Provide the (x, y) coordinate of the cell's center where the given text is located.  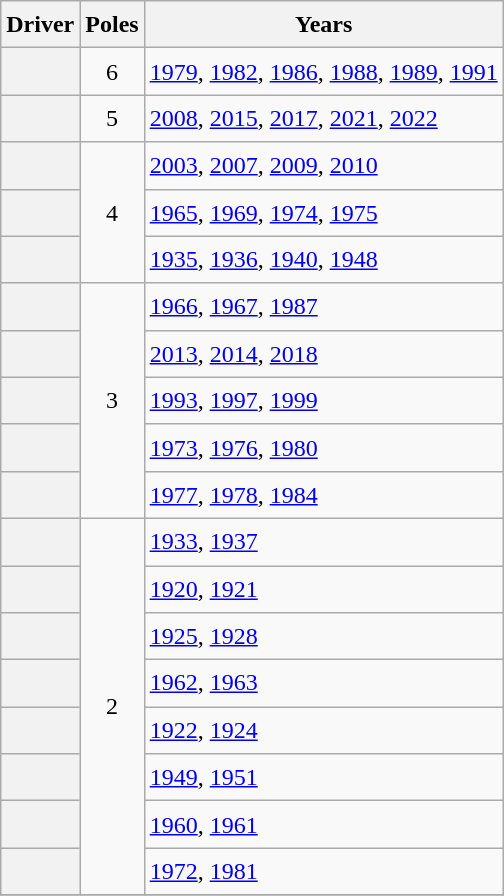
Driver (40, 24)
Poles (112, 24)
1966, 1967, 1987 (324, 306)
1965, 1969, 1974, 1975 (324, 212)
1949, 1951 (324, 778)
1962, 1963 (324, 684)
5 (112, 118)
3 (112, 400)
1972, 1981 (324, 872)
1933, 1937 (324, 542)
1935, 1936, 1940, 1948 (324, 260)
2 (112, 706)
2013, 2014, 2018 (324, 354)
1993, 1997, 1999 (324, 400)
4 (112, 212)
1925, 1928 (324, 636)
2008, 2015, 2017, 2021, 2022 (324, 118)
1920, 1921 (324, 590)
1979, 1982, 1986, 1988, 1989, 1991 (324, 72)
1977, 1978, 1984 (324, 494)
1973, 1976, 1980 (324, 448)
1922, 1924 (324, 730)
2003, 2007, 2009, 2010 (324, 166)
6 (112, 72)
1960, 1961 (324, 824)
Years (324, 24)
